Detect which cell encompasses the target text, then output its [X, Y] center coordinate. 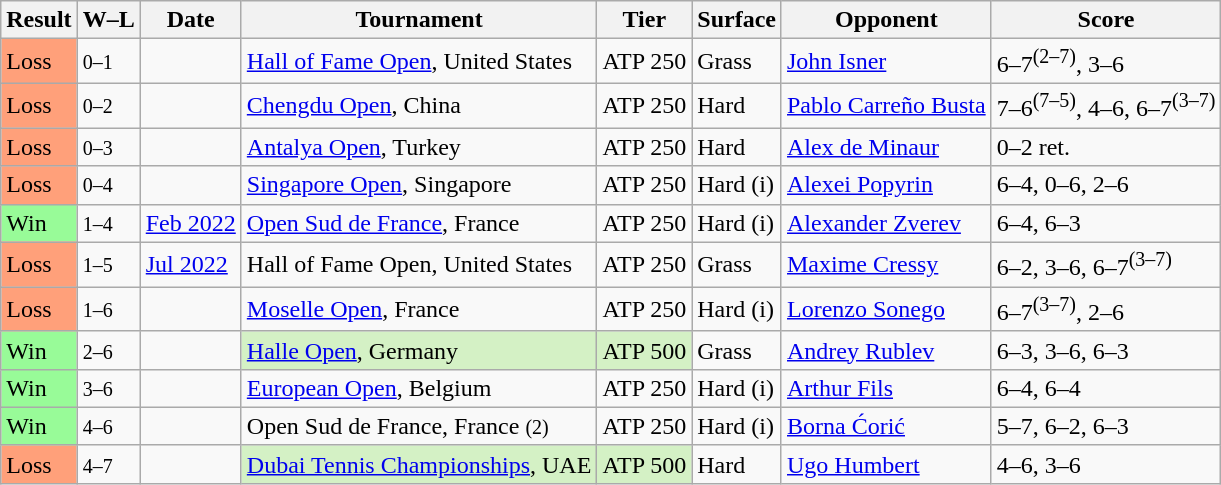
Halle Open, Germany [419, 350]
European Open, Belgium [419, 388]
Alexei Popyrin [886, 185]
4–6 [108, 426]
Moselle Open, France [419, 310]
Score [1106, 20]
0–1 [108, 62]
Pablo Carreño Busta [886, 106]
6–7(3–7), 2–6 [1106, 310]
3–6 [108, 388]
Arthur Fils [886, 388]
0–2 [108, 106]
5–7, 6–2, 6–3 [1106, 426]
6–4, 6–4 [1106, 388]
Result [39, 20]
Alex de Minaur [886, 147]
0–4 [108, 185]
6–7(2–7), 3–6 [1106, 62]
Maxime Cressy [886, 264]
Jul 2022 [190, 264]
Tournament [419, 20]
6–3, 3–6, 6–3 [1106, 350]
Singapore Open, Singapore [419, 185]
4–6, 3–6 [1106, 464]
0–3 [108, 147]
Open Sud de France, France (2) [419, 426]
Surface [737, 20]
Dubai Tennis Championships, UAE [419, 464]
Opponent [886, 20]
4–7 [108, 464]
Open Sud de France, France [419, 223]
W–L [108, 20]
1–4 [108, 223]
1–5 [108, 264]
Alexander Zverev [886, 223]
Borna Ćorić [886, 426]
Antalya Open, Turkey [419, 147]
0–2 ret. [1106, 147]
Feb 2022 [190, 223]
Lorenzo Sonego [886, 310]
2–6 [108, 350]
1–6 [108, 310]
6–2, 3–6, 6–7(3–7) [1106, 264]
7–6(7–5), 4–6, 6–7(3–7) [1106, 106]
Andrey Rublev [886, 350]
Ugo Humbert [886, 464]
Tier [644, 20]
6–4, 0–6, 2–6 [1106, 185]
Chengdu Open, China [419, 106]
6–4, 6–3 [1106, 223]
Date [190, 20]
John Isner [886, 62]
